Scan for the cell matching the given text and deliver its [X, Y] coordinate at center. 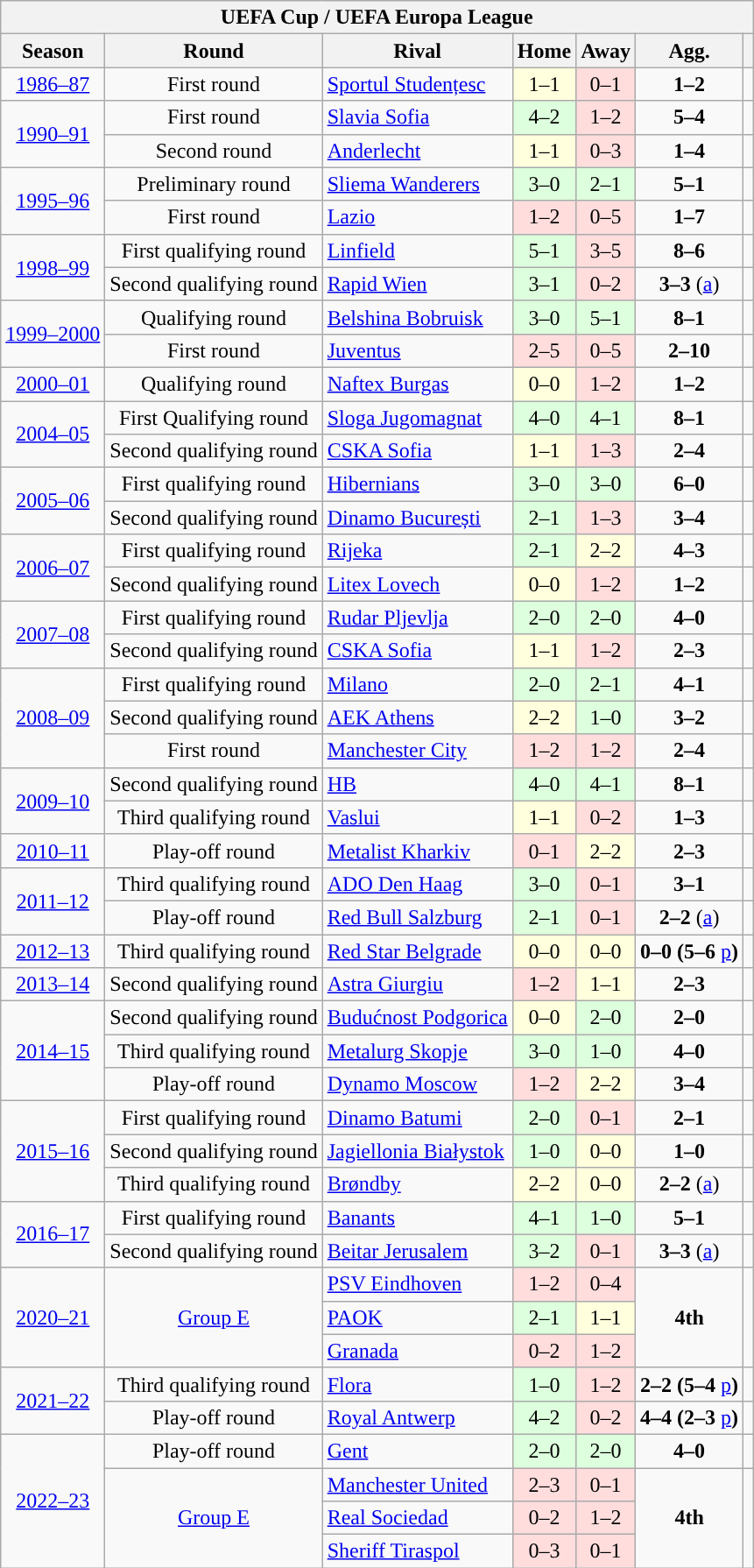
Flora [417, 1384]
Astra Giurgiu [417, 985]
Granada [417, 1351]
2–2 (5–4 p) [690, 1384]
2–5 [544, 350]
Second round [214, 151]
1998–99 [53, 267]
2004–05 [53, 434]
Real Sociedad [417, 1518]
Preliminary round [214, 184]
2007–08 [53, 634]
Home [544, 51]
Belshina Bobruisk [417, 317]
Royal Antwerp [417, 1417]
Naftex Burgas [417, 384]
Sliema Wanderers [417, 184]
6–0 [690, 484]
Rijeka [417, 551]
Manchester United [417, 1485]
HB [417, 784]
1–7 [690, 217]
Brøndby [417, 1184]
2006–07 [53, 568]
Rival [417, 51]
0–4 [606, 1284]
1–4 [690, 151]
Rapid Wien [417, 284]
2010–11 [53, 851]
8–6 [690, 251]
Sloga Jugomagnat [417, 418]
1986–87 [53, 84]
2013–14 [53, 985]
2009–10 [53, 801]
2021–22 [53, 1401]
Linfield [417, 251]
Banants [417, 1218]
2020–21 [53, 1317]
Round [214, 51]
3–5 [606, 251]
Rudar Pljevlja [417, 618]
2008–09 [53, 717]
Dynamo Moscow [417, 1084]
Manchester City [417, 751]
Red Star Belgrade [417, 950]
PSV Eindhoven [417, 1284]
Anderlecht [417, 151]
2015–16 [53, 1151]
Sportul Studențesc [417, 84]
Slavia Sofia [417, 117]
2012–13 [53, 950]
First Qualifying round [214, 418]
Metalurg Skopje [417, 1051]
Lazio [417, 217]
2011–12 [53, 901]
Dinamo București [417, 518]
2014–15 [53, 1051]
1995–96 [53, 201]
1990–91 [53, 134]
2–10 [690, 350]
Season [53, 51]
ADO Den Haag [417, 884]
Dinamo Batumi [417, 1118]
Budućnost Podgorica [417, 1018]
PAOK [417, 1317]
Away [606, 51]
AEK Athens [417, 717]
2016–17 [53, 1234]
Sheriff Tiraspol [417, 1551]
4–3 [690, 551]
4–4 (2–3 p) [690, 1417]
2005–06 [53, 501]
Gent [417, 1451]
2022–23 [53, 1501]
Juventus [417, 350]
Vaslui [417, 817]
Metalist Kharkiv [417, 851]
0–0 (5–6 p) [690, 950]
Milano [417, 684]
Litex Lovech [417, 584]
5–4 [690, 117]
Hibernians [417, 484]
1999–2000 [53, 334]
Red Bull Salzburg [417, 917]
Jagiellonia Białystok [417, 1151]
Beitar Jerusalem [417, 1251]
Agg. [690, 51]
2000–01 [53, 384]
UEFA Cup / UEFA Europa League [377, 18]
